Search for the cell housing the specified text and yield its [x, y] center coordinate. 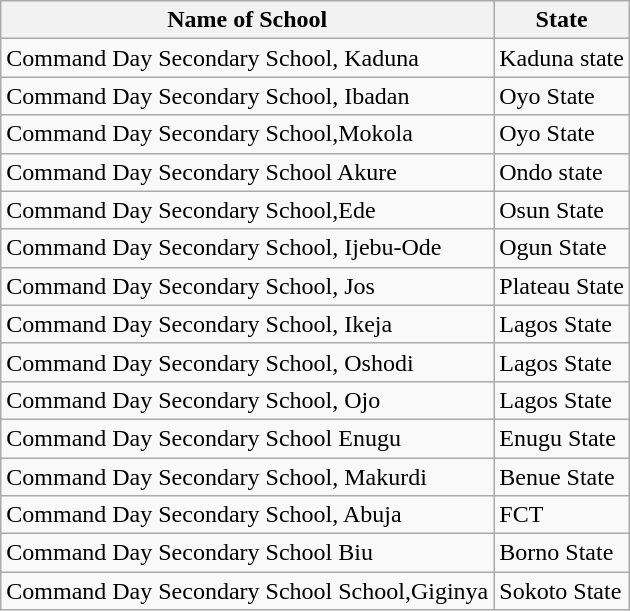
Command Day Secondary School, Jos [248, 286]
Command Day Secondary School, Ojo [248, 400]
State [562, 20]
Command Day Secondary School,Mokola [248, 134]
Benue State [562, 477]
Command Day Secondary School Biu [248, 553]
Sokoto State [562, 591]
Borno State [562, 553]
Command Day Secondary School,Ede [248, 210]
Command Day Secondary School, Ikeja [248, 324]
Command Day Secondary School Enugu [248, 438]
Command Day Secondary School, Abuja [248, 515]
Command Day Secondary School School,Giginya [248, 591]
Command Day Secondary School, Makurdi [248, 477]
Kaduna state [562, 58]
Ondo state [562, 172]
Command Day Secondary School, Kaduna [248, 58]
Command Day Secondary School, Ibadan [248, 96]
Plateau State [562, 286]
Ogun State [562, 248]
Command Day Secondary School Akure [248, 172]
Command Day Secondary School, Oshodi [248, 362]
Enugu State [562, 438]
FCT [562, 515]
Command Day Secondary School, Ijebu-Ode [248, 248]
Osun State [562, 210]
Name of School [248, 20]
